Identify which cell holds the provided text, then report its (x, y) central coordinate. 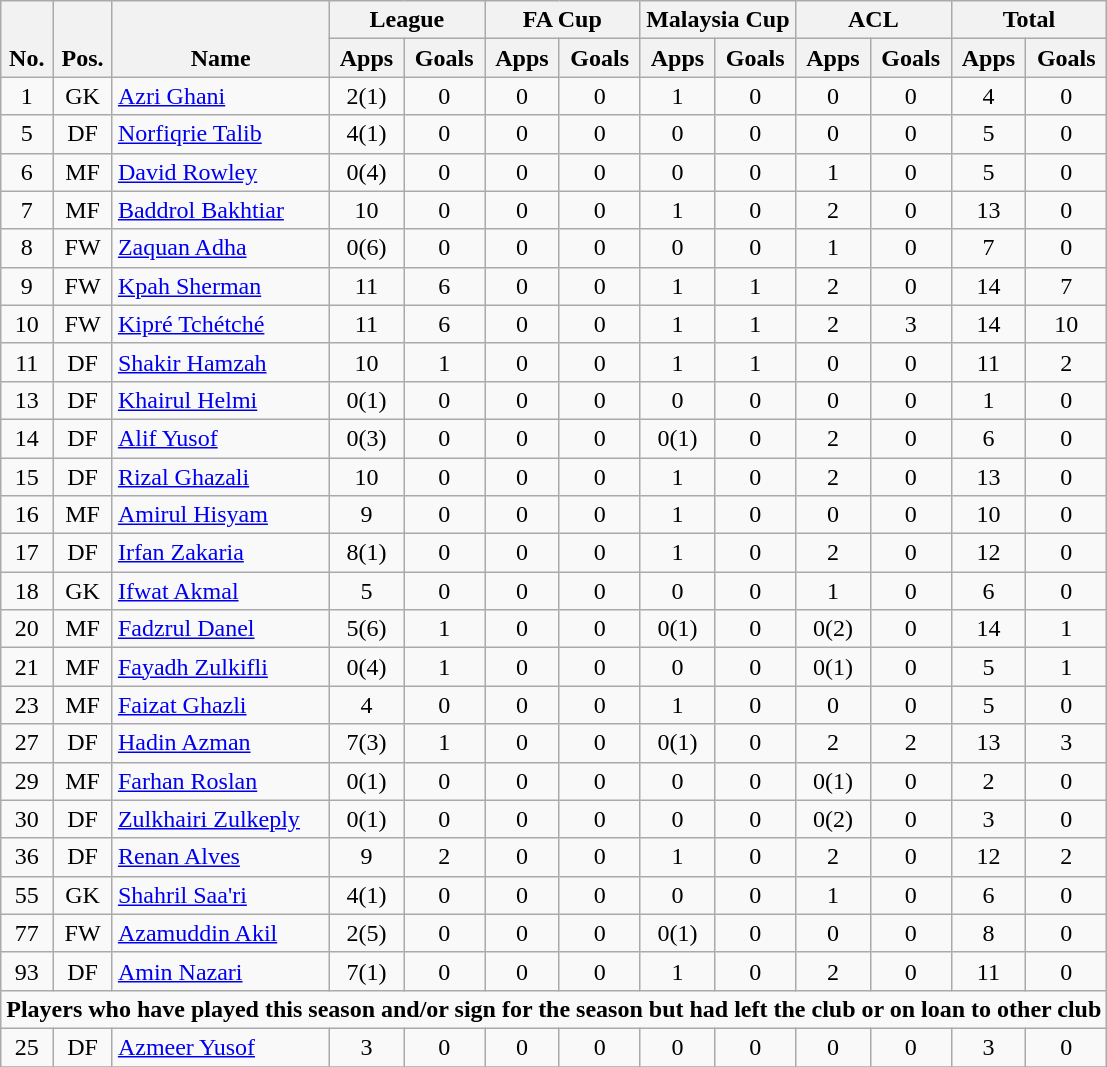
Khairul Helmi (220, 400)
Faizat Ghazli (220, 705)
15 (27, 477)
16 (27, 515)
Norfiqrie Talib (220, 134)
2(5) (366, 933)
Renan Alves (220, 857)
Hadin Azman (220, 743)
Total (1029, 20)
0(3) (366, 438)
No. (27, 39)
21 (27, 667)
Alif Yusof (220, 438)
Fadzrul Danel (220, 629)
Malaysia Cup (718, 20)
FA Cup (563, 20)
17 (27, 553)
Zulkhairi Zulkeply (220, 819)
Ifwat Akmal (220, 591)
18 (27, 591)
Shakir Hamzah (220, 362)
2(1) (366, 96)
Amirul Hisyam (220, 515)
League (407, 20)
Pos. (83, 39)
Azamuddin Akil (220, 933)
8(1) (366, 553)
Azri Ghani (220, 96)
23 (27, 705)
Players who have played this season and/or sign for the season but had left the club or on loan to other club (554, 1009)
Kpah Sherman (220, 286)
Shahril Saa'ri (220, 895)
27 (27, 743)
7(1) (366, 971)
Azmeer Yusof (220, 1047)
20 (27, 629)
Kipré Tchétché (220, 324)
Rizal Ghazali (220, 477)
Fayadh Zulkifli (220, 667)
36 (27, 857)
Farhan Roslan (220, 781)
Irfan Zakaria (220, 553)
Amin Nazari (220, 971)
93 (27, 971)
25 (27, 1047)
Zaquan Adha (220, 248)
David Rowley (220, 172)
ACL (874, 20)
30 (27, 819)
0(6) (366, 248)
55 (27, 895)
77 (27, 933)
29 (27, 781)
Name (220, 39)
Baddrol Bakhtiar (220, 210)
5(6) (366, 629)
7(3) (366, 743)
